Provide the (x, y) coordinate of the cell's center where the given text is located.  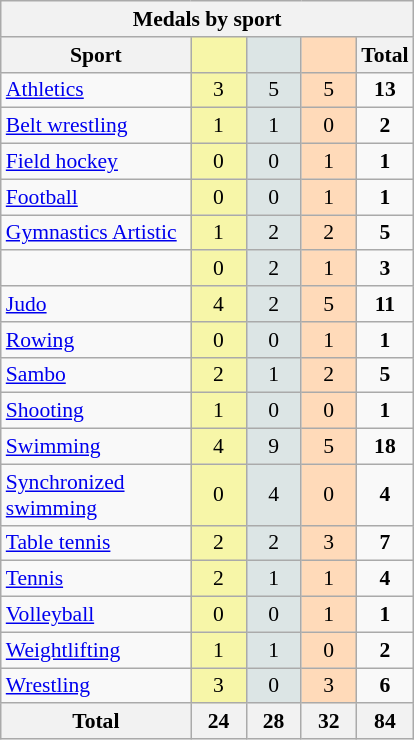
6 (384, 686)
24 (218, 722)
9 (274, 447)
Football (96, 197)
18 (384, 447)
Judo (96, 304)
Belt wrestling (96, 126)
11 (384, 304)
Shooting (96, 411)
Table tennis (96, 543)
13 (384, 90)
28 (274, 722)
Medals by sport (208, 19)
Field hockey (96, 162)
Wrestling (96, 686)
Swimming (96, 447)
32 (328, 722)
Tennis (96, 579)
Athletics (96, 90)
Sport (96, 55)
84 (384, 722)
Volleyball (96, 615)
Rowing (96, 340)
Weightlifting (96, 650)
Synchronized swimming (96, 494)
7 (384, 543)
Gymnastics Artistic (96, 233)
Sambo (96, 375)
